Find where the given text appears and provide that cell's center as (x, y) coordinate. 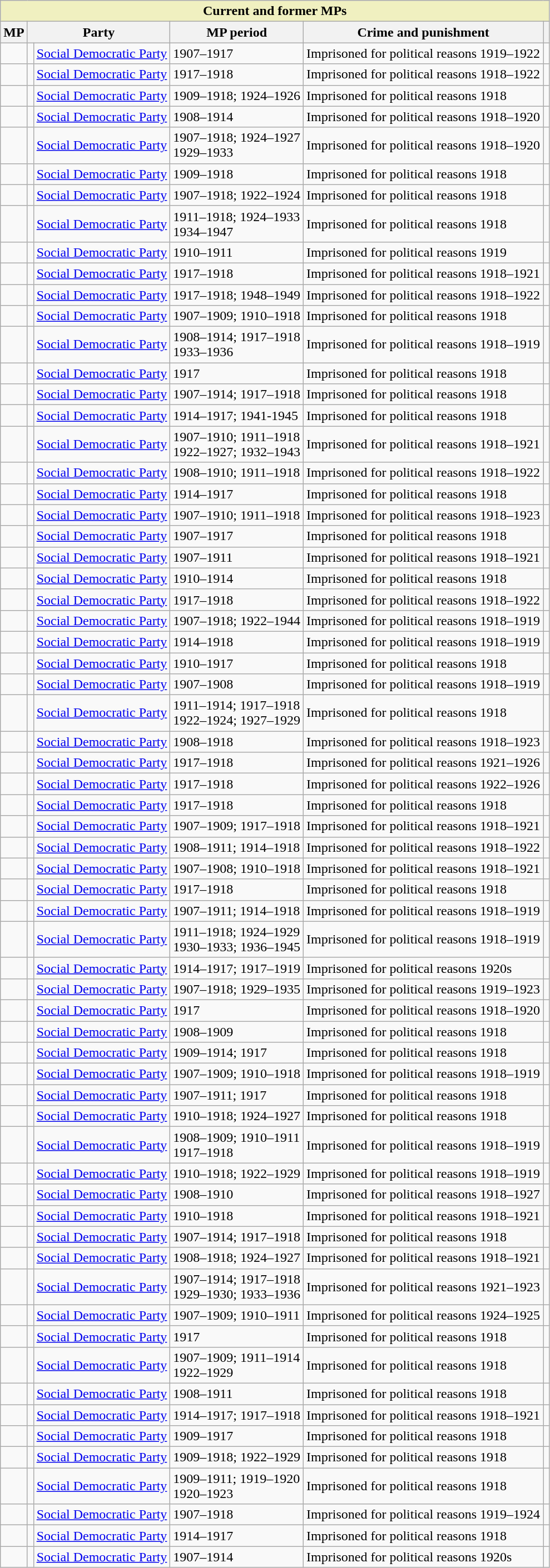
1907–1918; 1924–19271929–1933 (237, 146)
1907–1914 (237, 1557)
1908–1911; 1914–1918 (237, 847)
1909–1914; 1917 (237, 1053)
Current and former MPs (275, 11)
1907–1908; 1910–1918 (237, 868)
1907–1910; 1911–1918 (237, 515)
1908–1914; 1917–19181933–1936 (237, 344)
1908–1911 (237, 1394)
Party (99, 32)
1908–1909; 1910–19111917–1918 (237, 1145)
Imprisoned for political reasons 1924–1925 (424, 1315)
1907–1911 (237, 557)
1907–1918; 1929–1935 (237, 989)
1910–1911 (237, 252)
1907–1910; 1911–19181922–1927; 1932–1943 (237, 445)
Imprisoned for political reasons 1919–1924 (424, 1515)
1908–1914 (237, 117)
1907–1908 (237, 685)
1908–1918 (237, 742)
1911–1914; 1917–19181922–1924; 1927–1929 (237, 713)
1914–1917; 1917–1919 (237, 968)
1914–1917; 1941-1945 (237, 416)
MP (14, 32)
1909–1911; 1919–19201920–1923 (237, 1486)
1917–1918; 1948–1949 (237, 295)
Imprisoned for political reasons 1918–1927 (424, 1195)
1909–1918; 1922–1929 (237, 1457)
MP period (237, 32)
1907–1918 (237, 1515)
Imprisoned for political reasons 1921–1926 (424, 763)
Crime and punishment (424, 32)
1907–1918; 1922–1924 (237, 195)
Imprisoned for political reasons 1919–1923 (424, 989)
1910–1918; 1924–1927 (237, 1116)
1907–1909; 1917–1918 (237, 826)
1911–1918; 1924–19331934–1947 (237, 223)
1907–1909; 1911–19141922–1929 (237, 1365)
Imprisoned for political reasons 1919 (424, 252)
1914–1917; 1917–1918 (237, 1415)
1907–1911; 1914–1918 (237, 911)
Imprisoned for political reasons 1922–1926 (424, 784)
1911–1918; 1924–19291930–1933; 1936–1945 (237, 939)
1909–1918; 1924–1926 (237, 96)
1910–1918 (237, 1216)
1908–1909 (237, 1032)
1907–1914; 1917–19181929–1930; 1933–1936 (237, 1287)
1910–1918; 1922–1929 (237, 1173)
1910–1917 (237, 663)
1908–1918; 1924–1927 (237, 1258)
1907–1909; 1910–1911 (237, 1315)
1909–1917 (237, 1436)
Imprisoned for political reasons 1919–1922 (424, 53)
1909–1918 (237, 174)
1908–1910; 1911–1918 (237, 473)
1908–1910 (237, 1195)
1914–1918 (237, 642)
Imprisoned for political reasons 1921–1923 (424, 1287)
1907–1918; 1922–1944 (237, 621)
1910–1914 (237, 578)
1907–1911; 1917 (237, 1095)
